Pinpoint the cell where the given text exists, returning its (X, Y) midpoint coordinate. 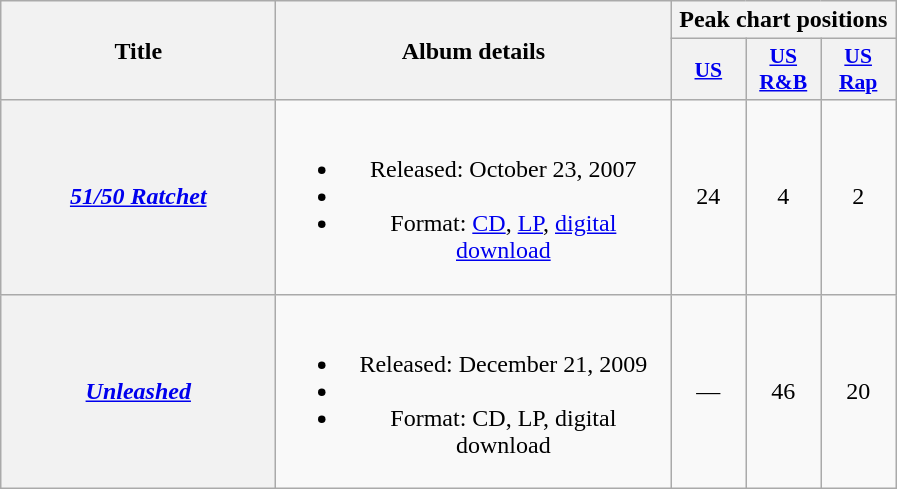
— (708, 391)
4 (784, 197)
Unleashed (138, 391)
46 (784, 391)
USR&B (784, 70)
20 (858, 391)
Album details (474, 50)
Released: October 23, 2007Format: CD, LP, digital download (474, 197)
Released: December 21, 2009Format: CD, LP, digital download (474, 391)
51/50 Ratchet (138, 197)
2 (858, 197)
Peak chart positions (784, 20)
24 (708, 197)
Title (138, 50)
US (708, 70)
USRap (858, 70)
